Locate the cell with the specified text and output its [X, Y] center coordinate. 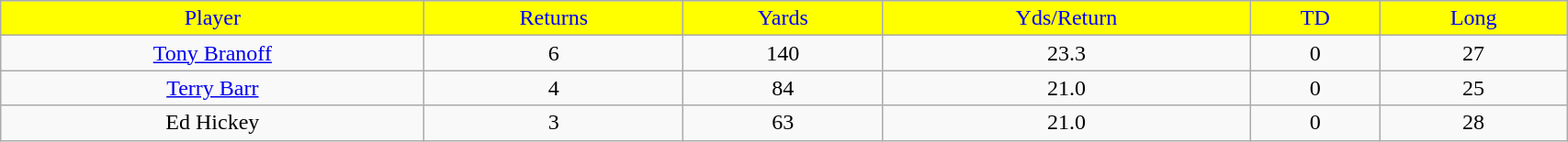
Returns [554, 18]
6 [554, 53]
Ed Hickey [213, 123]
23.3 [1066, 53]
Terry Barr [213, 88]
28 [1473, 123]
3 [554, 123]
63 [783, 123]
140 [783, 53]
TD [1315, 18]
Long [1473, 18]
Yards [783, 18]
27 [1473, 53]
25 [1473, 88]
4 [554, 88]
Tony Branoff [213, 53]
Yds/Return [1066, 18]
Player [213, 18]
84 [783, 88]
